Capture the cell that displays the provided text and extract its (x, y) central coordinate. 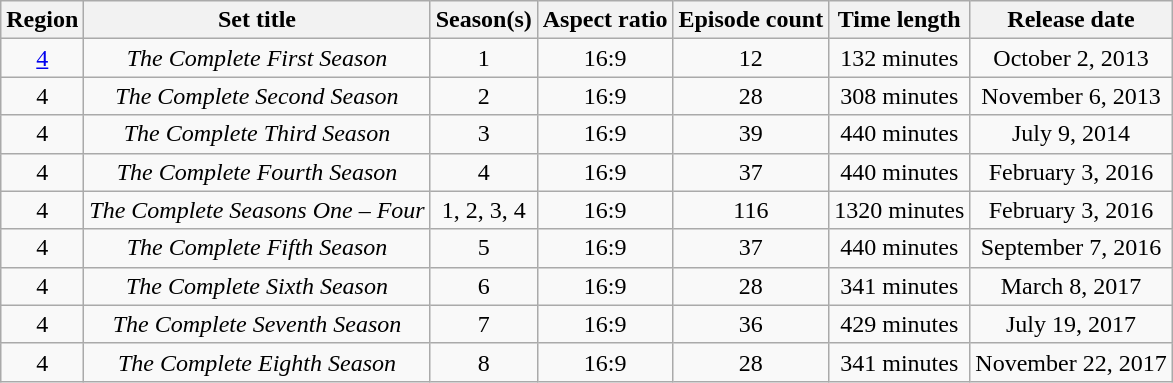
7 (484, 324)
The Complete Second Season (257, 96)
Region (42, 20)
March 8, 2017 (1071, 286)
132 minutes (900, 58)
November 22, 2017 (1071, 362)
The Complete Fourth Season (257, 172)
5 (484, 248)
Aspect ratio (605, 20)
July 9, 2014 (1071, 134)
July 19, 2017 (1071, 324)
The Complete Sixth Season (257, 286)
The Complete Third Season (257, 134)
The Complete Seventh Season (257, 324)
Time length (900, 20)
39 (751, 134)
The Complete Eighth Season (257, 362)
October 2, 2013 (1071, 58)
8 (484, 362)
November 6, 2013 (1071, 96)
1320 minutes (900, 210)
308 minutes (900, 96)
The Complete First Season (257, 58)
36 (751, 324)
1 (484, 58)
September 7, 2016 (1071, 248)
116 (751, 210)
Season(s) (484, 20)
Set title (257, 20)
429 minutes (900, 324)
1, 2, 3, 4 (484, 210)
The Complete Fifth Season (257, 248)
Episode count (751, 20)
3 (484, 134)
12 (751, 58)
2 (484, 96)
Release date (1071, 20)
The Complete Seasons One – Four (257, 210)
6 (484, 286)
